For the text-containing cell, return its midpoint in (X, Y) coordinate format. 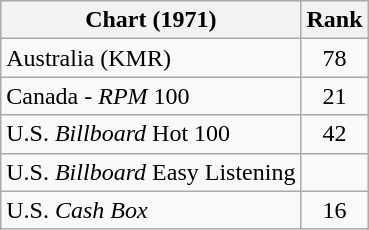
Chart (1971) (151, 20)
Australia (KMR) (151, 58)
U.S. Cash Box (151, 210)
U.S. Billboard Hot 100 (151, 134)
16 (334, 210)
21 (334, 96)
78 (334, 58)
Rank (334, 20)
Canada - RPM 100 (151, 96)
U.S. Billboard Easy Listening (151, 172)
42 (334, 134)
